Find where the given text appears and provide that cell's center as [X, Y] coordinate. 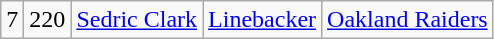
220 [48, 20]
Linebacker [262, 20]
7 [12, 20]
Oakland Raiders [408, 20]
Sedric Clark [137, 20]
